Locate the cell with the specified text and output its [X, Y] center coordinate. 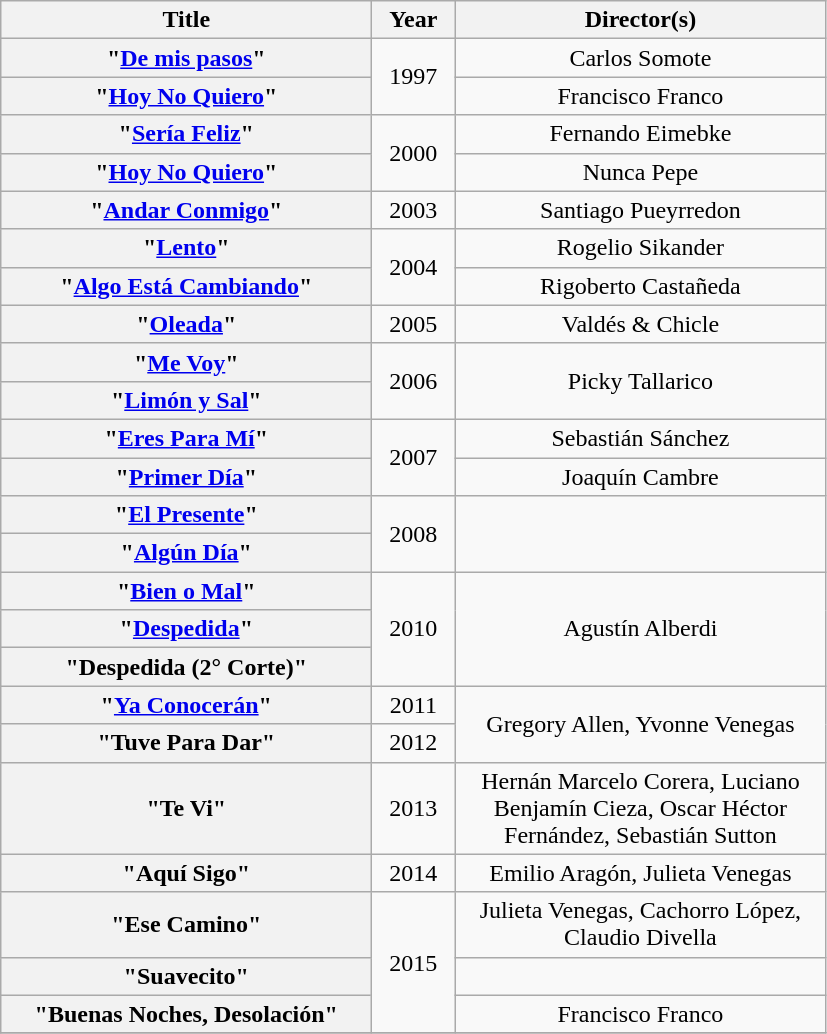
"Despedida (2° Corte)" [186, 667]
Year [414, 20]
2005 [414, 324]
Picky Tallarico [640, 381]
"Te Vi" [186, 808]
"Ya Conocerán" [186, 705]
"El Presente" [186, 515]
2008 [414, 534]
Emilio Aragón, Julieta Venegas [640, 873]
"Despedida" [186, 629]
"Primer Día" [186, 477]
Agustín Alberdi [640, 629]
Gregory Allen, Yvonne Venegas [640, 724]
"Me Voy" [186, 362]
"Eres Para Mí" [186, 438]
"Buenas Noches, Desolación" [186, 1014]
2003 [414, 210]
2000 [414, 153]
2013 [414, 808]
1997 [414, 77]
"Suavecito" [186, 976]
"Aquí Sigo" [186, 873]
Santiago Pueyrredon [640, 210]
2004 [414, 267]
Title [186, 20]
2015 [414, 962]
2006 [414, 381]
"Algún Día" [186, 553]
2014 [414, 873]
"Limón y Sal" [186, 400]
Rigoberto Castañeda [640, 286]
Hernán Marcelo Corera, Luciano Benjamín Cieza, Oscar Héctor Fernández, Sebastián Sutton [640, 808]
"Ese Camino" [186, 924]
"Oleada" [186, 324]
Joaquín Cambre [640, 477]
"Lento" [186, 248]
Valdés & Chicle [640, 324]
"Sería Feliz" [186, 134]
"Andar Conmigo" [186, 210]
"Tuve Para Dar" [186, 743]
2012 [414, 743]
Nunca Pepe [640, 172]
Julieta Venegas, Cachorro López, Claudio Divella [640, 924]
Rogelio Sikander [640, 248]
Sebastián Sánchez [640, 438]
Fernando Eimebke [640, 134]
"De mis pasos" [186, 58]
"Algo Está Cambiando" [186, 286]
"Bien o Mal" [186, 591]
Director(s) [640, 20]
Carlos Somote [640, 58]
2011 [414, 705]
2010 [414, 629]
2007 [414, 457]
